Output the [x, y] coordinate of the center of the cell containing the given text.  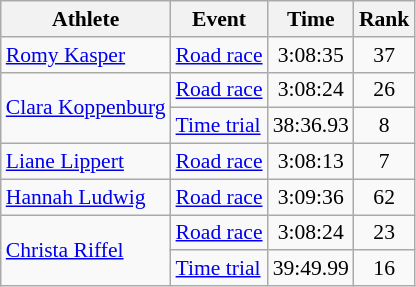
3:09:36 [311, 197]
Event [220, 19]
8 [384, 126]
3:08:35 [311, 55]
3:08:13 [311, 162]
Clara Koppenburg [86, 108]
37 [384, 55]
Liane Lippert [86, 162]
Athlete [86, 19]
Hannah Ludwig [86, 197]
Romy Kasper [86, 55]
23 [384, 233]
62 [384, 197]
39:49.99 [311, 269]
Rank [384, 19]
7 [384, 162]
26 [384, 90]
Christa Riffel [86, 250]
38:36.93 [311, 126]
16 [384, 269]
Time [311, 19]
